Return the (X, Y) coordinate for the center point of the cell that contains the specified text.  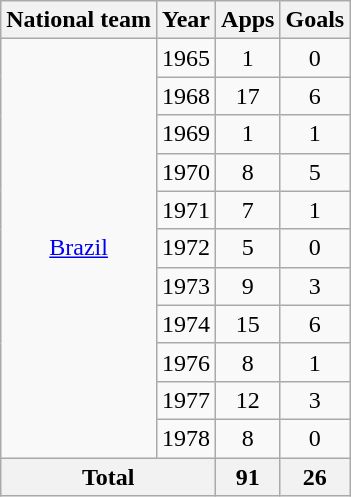
15 (248, 324)
Apps (248, 20)
1973 (186, 286)
1978 (186, 438)
1976 (186, 362)
12 (248, 400)
1970 (186, 172)
National team (79, 20)
1977 (186, 400)
17 (248, 96)
26 (315, 477)
1965 (186, 58)
Total (108, 477)
Goals (315, 20)
1968 (186, 96)
1971 (186, 210)
1972 (186, 248)
7 (248, 210)
1969 (186, 134)
91 (248, 477)
9 (248, 286)
1974 (186, 324)
Year (186, 20)
Brazil (79, 248)
